From the cell containing the given text, extract its center point as (x, y) coordinate. 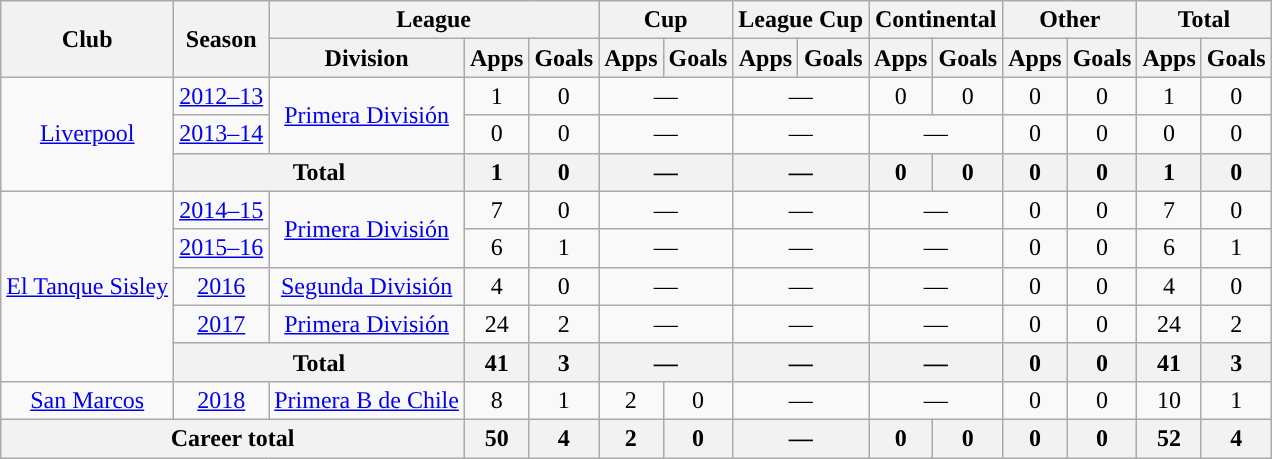
8 (496, 400)
52 (1169, 438)
Segunda División (367, 286)
2016 (222, 286)
2014–15 (222, 210)
2015–16 (222, 248)
Season (222, 39)
2013–14 (222, 134)
League Cup (801, 20)
Cup (666, 20)
10 (1169, 400)
2012–13 (222, 96)
Club (88, 39)
Continental (936, 20)
2018 (222, 400)
El Tanque Sisley (88, 286)
Career total (233, 438)
2017 (222, 324)
Other (1070, 20)
Primera B de Chile (367, 400)
50 (496, 438)
San Marcos (88, 400)
League (434, 20)
Division (367, 58)
Liverpool (88, 134)
